Search for the cell housing the specified text and yield its [x, y] center coordinate. 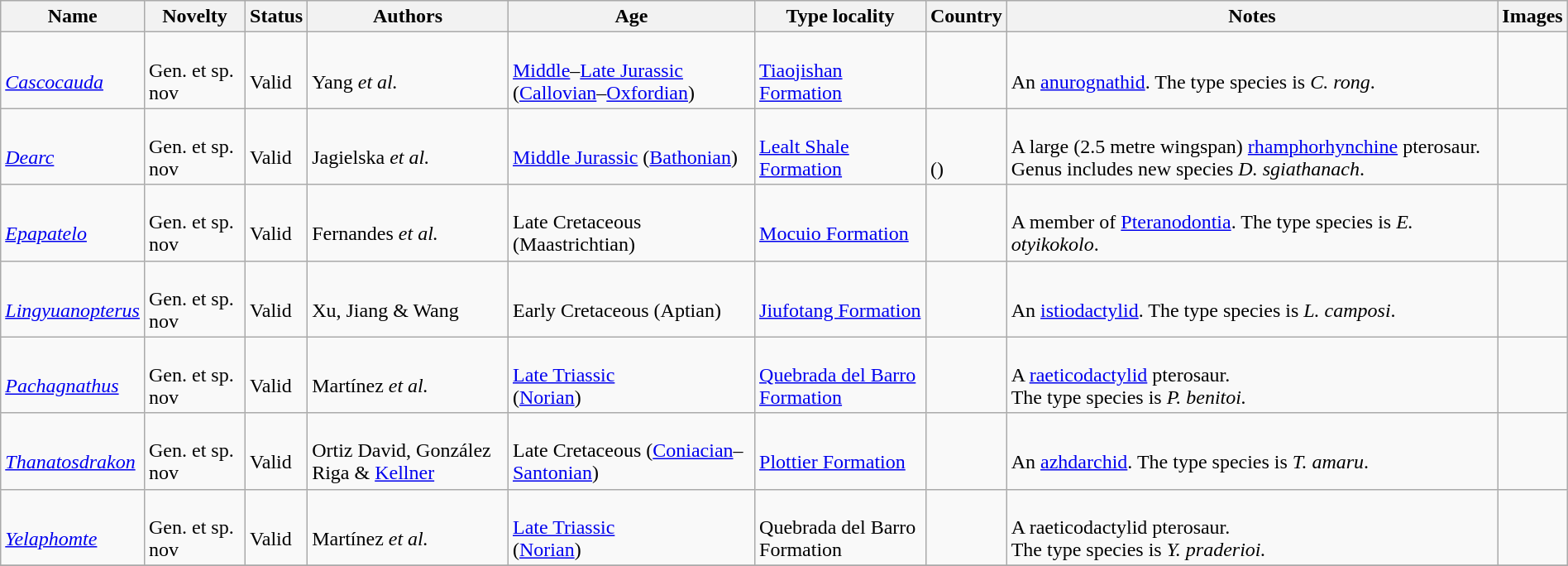
Notes [1252, 17]
Cascocauda [73, 70]
Type locality [840, 17]
Age [631, 17]
Late Cretaceous (Coniacian–Santonian) [631, 451]
Country [966, 17]
Jagielska et al. [409, 146]
Status [276, 17]
Pachagnathus [73, 375]
Middle–Late Jurassic (Callovian–Oxfordian) [631, 70]
An anurognathid. The type species is C. rong. [1252, 70]
Novelty [194, 17]
Mocuio Formation [840, 223]
A large (2.5 metre wingspan) rhamphorhynchine pterosaur. Genus includes new species D. sgiathanach. [1252, 146]
Tiaojishan Formation [840, 70]
A raeticodactylid pterosaur. The type species is P. benitoi. [1252, 375]
Early Cretaceous (Aptian) [631, 299]
() [966, 146]
Authors [409, 17]
Lealt Shale Formation [840, 146]
A raeticodactylid pterosaur. The type species is Y. praderioi. [1252, 527]
Jiufotang Formation [840, 299]
Name [73, 17]
Ortiz David, González Riga & Kellner [409, 451]
Late Cretaceous (Maastrichtian) [631, 223]
Yelaphomte [73, 527]
Plottier Formation [840, 451]
An istiodactylid. The type species is L. camposi. [1252, 299]
Epapatelo [73, 223]
An azhdarchid. The type species is T. amaru. [1252, 451]
Lingyuanopterus [73, 299]
Images [1532, 17]
Thanatosdrakon [73, 451]
Middle Jurassic (Bathonian) [631, 146]
Yang et al. [409, 70]
Xu, Jiang & Wang [409, 299]
Dearc [73, 146]
A member of Pteranodontia. The type species is E. otyikokolo. [1252, 223]
Fernandes et al. [409, 223]
